Locate the cell with the specified text and output its [X, Y] center coordinate. 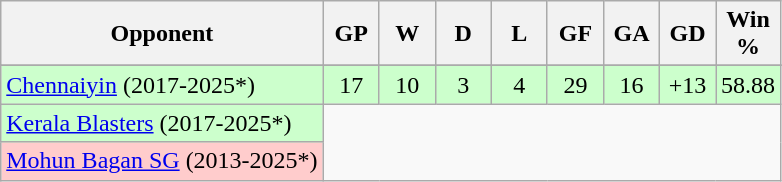
GP [351, 34]
4 [519, 85]
Kerala Blasters (2017-2025*) [162, 123]
16 [631, 85]
17 [351, 85]
Win % [748, 34]
GA [631, 34]
+13 [688, 85]
GD [688, 34]
D [463, 34]
W [407, 34]
10 [407, 85]
3 [463, 85]
Opponent [162, 34]
Chennaiyin (2017-2025*) [162, 85]
58.88 [748, 85]
Mohun Bagan SG (2013-2025*) [162, 161]
29 [575, 85]
L [519, 34]
GF [575, 34]
